For the text-containing cell, return its midpoint in [X, Y] coordinate format. 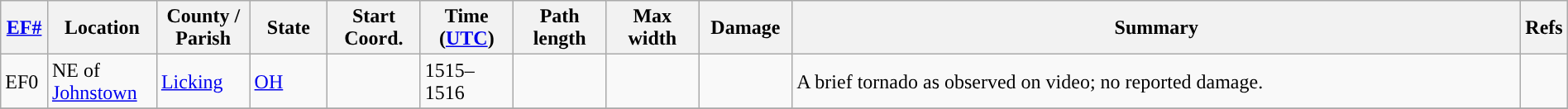
Path length [560, 28]
1515–1516 [466, 81]
A brief tornado as observed on video; no reported damage. [1156, 81]
Location [102, 28]
Refs [1545, 28]
Damage [746, 28]
OH [289, 81]
Time (UTC) [466, 28]
NE of Johnstown [102, 81]
County / Parish [203, 28]
Licking [203, 81]
EF# [25, 28]
Start Coord. [374, 28]
State [289, 28]
Max width [653, 28]
EF0 [25, 81]
Summary [1156, 28]
